Locate the cell with the specified text and output its (X, Y) center coordinate. 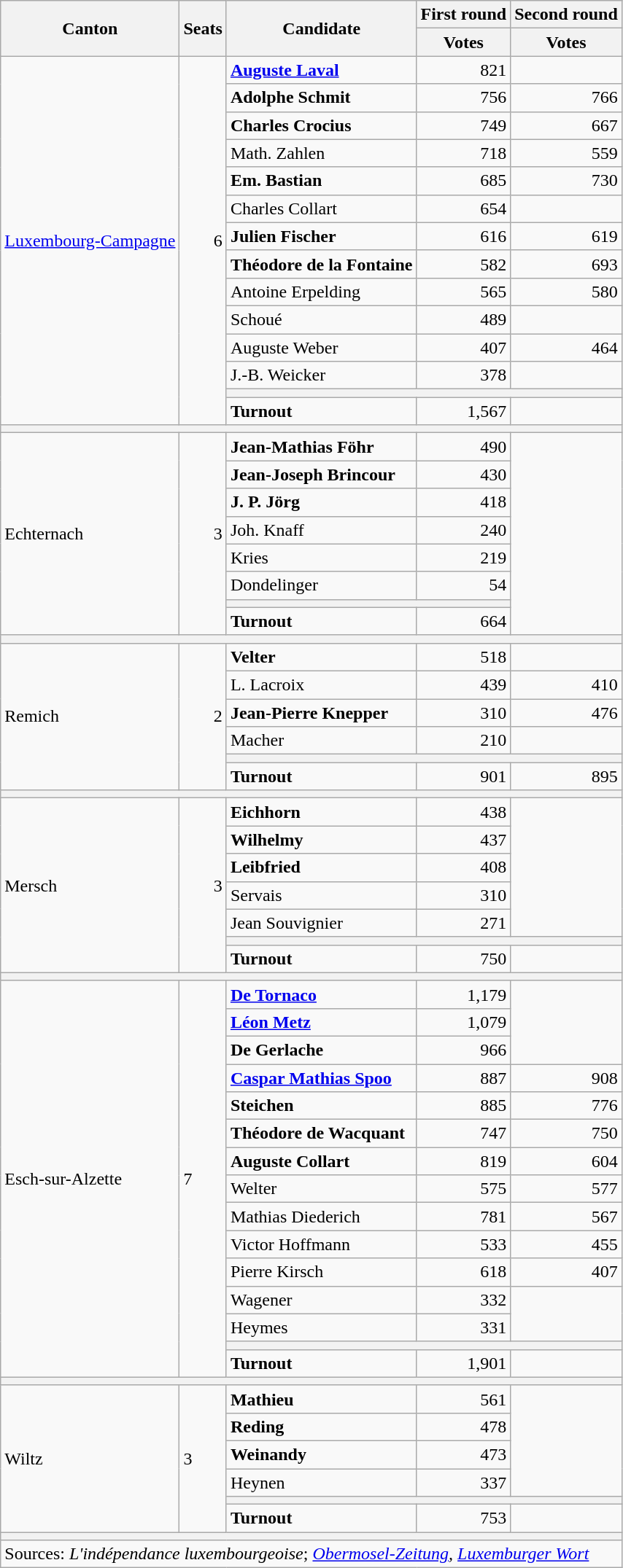
1,179 (464, 994)
Jean Souvignier (321, 923)
747 (464, 1134)
618 (464, 1272)
337 (464, 1482)
667 (566, 125)
693 (566, 264)
664 (464, 621)
565 (464, 292)
575 (464, 1189)
Canton (90, 28)
Steichen (321, 1106)
Pierre Kirsch (321, 1272)
Wagener (321, 1300)
Macher (321, 741)
L. Lacroix (321, 684)
478 (464, 1427)
577 (566, 1189)
First round (464, 15)
Second round (566, 15)
Julien Fischer (321, 236)
54 (464, 585)
776 (566, 1106)
464 (566, 348)
455 (566, 1244)
408 (464, 867)
619 (566, 236)
210 (464, 741)
476 (566, 712)
Jean-Joseph Brincour (321, 475)
Math. Zahlen (321, 153)
490 (464, 447)
418 (464, 502)
533 (464, 1244)
Leibfried (321, 867)
895 (566, 776)
De Gerlache (321, 1050)
1,901 (464, 1363)
7 (203, 1179)
753 (464, 1518)
Charles Crocius (321, 125)
616 (464, 236)
582 (464, 264)
Auguste Weber (321, 348)
580 (566, 292)
885 (464, 1106)
Charles Collart (321, 208)
2 (203, 716)
410 (566, 684)
Adolphe Schmit (321, 98)
821 (464, 70)
749 (464, 125)
730 (566, 181)
Auguste Collart (321, 1161)
567 (566, 1217)
Mathieu (321, 1399)
437 (464, 840)
654 (464, 208)
Seats (203, 28)
271 (464, 923)
Wiltz (90, 1458)
Kries (321, 558)
Joh. Knaff (321, 530)
Velter (321, 657)
489 (464, 319)
Mathias Diederich (321, 1217)
Théodore de Wacquant (321, 1134)
Jean-Mathias Föhr (321, 447)
Mersch (90, 885)
781 (464, 1217)
J. P. Jörg (321, 502)
332 (464, 1300)
Léon Metz (321, 1022)
Echternach (90, 534)
Servais (321, 895)
Em. Bastian (321, 181)
561 (464, 1399)
908 (566, 1078)
Sources: L'indépendance luxembourgeoise; Obermosel-Zeitung, Luxemburger Wort (311, 1554)
439 (464, 684)
Luxembourg-Campagne (90, 241)
Caspar Mathias Spoo (321, 1078)
Eichhorn (321, 812)
Candidate (321, 28)
966 (464, 1050)
430 (464, 475)
Dondelinger (321, 585)
219 (464, 558)
473 (464, 1454)
Jean-Pierre Knepper (321, 712)
1,079 (464, 1022)
604 (566, 1161)
Weinandy (321, 1454)
766 (566, 98)
Heymes (321, 1327)
331 (464, 1327)
Auguste Laval (321, 70)
Reding (321, 1427)
1,567 (464, 411)
887 (464, 1078)
Schoué (321, 319)
Théodore de la Fontaine (321, 264)
Esch-sur-Alzette (90, 1179)
J.-B. Weicker (321, 375)
Victor Hoffmann (321, 1244)
6 (203, 241)
Heynen (321, 1482)
Wilhelmy (321, 840)
518 (464, 657)
718 (464, 153)
240 (464, 530)
Remich (90, 716)
De Tornaco (321, 994)
378 (464, 375)
Antoine Erpelding (321, 292)
559 (566, 153)
819 (464, 1161)
Welter (321, 1189)
685 (464, 181)
901 (464, 776)
756 (464, 98)
438 (464, 812)
